Capture the cell that displays the provided text and extract its (X, Y) central coordinate. 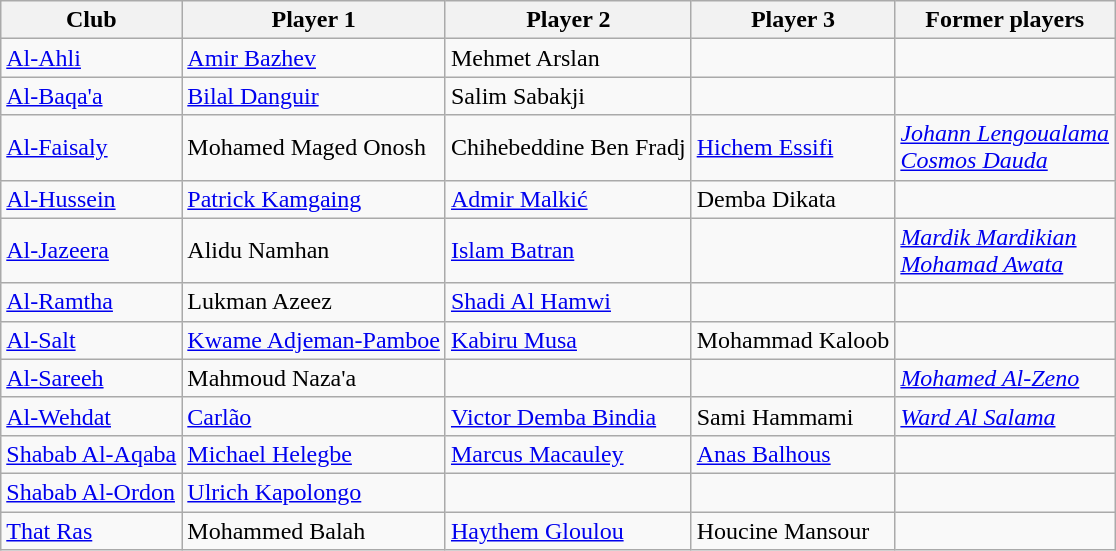
Al-Ramtha (92, 302)
Anas Balhous (793, 454)
Shadi Al Hamwi (568, 302)
Al-Jazeera (92, 250)
Carlão (314, 416)
Player 3 (793, 20)
Ulrich Kapolongo (314, 492)
Al-Ahli (92, 58)
Victor Demba Bindia (568, 416)
Al-Sareeh (92, 378)
Al-Baqa'a (92, 96)
Michael Helegbe (314, 454)
Player 2 (568, 20)
Player 1 (314, 20)
Houcine Mansour (793, 531)
Al-Faisaly (92, 148)
Patrick Kamgaing (314, 199)
Al-Salt (92, 340)
Salim Sabakji (568, 96)
Ward Al Salama (1005, 416)
Islam Batran (568, 250)
Club (92, 20)
Shabab Al-Aqaba (92, 454)
Johann Lengoualama Cosmos Dauda (1005, 148)
Hichem Essifi (793, 148)
Amir Bazhev (314, 58)
Chihebeddine Ben Fradj (568, 148)
Mardik Mardikian Mohamad Awata (1005, 250)
Sami Hammami (793, 416)
Mehmet Arslan (568, 58)
Mohamed Al-Zeno (1005, 378)
Mahmoud Naza'a (314, 378)
Mohamed Maged Onosh (314, 148)
Marcus Macauley (568, 454)
Bilal Danguir (314, 96)
Al-Wehdat (92, 416)
Admir Malkić (568, 199)
Former players (1005, 20)
Mohammed Balah (314, 531)
Lukman Azeez (314, 302)
Kabiru Musa (568, 340)
That Ras (92, 531)
Mohammad Kaloob (793, 340)
Kwame Adjeman-Pamboe (314, 340)
Shabab Al-Ordon (92, 492)
Al-Hussein (92, 199)
Demba Dikata (793, 199)
Alidu Namhan (314, 250)
Haythem Gloulou (568, 531)
